Return [X, Y] of the center of cell containing provided text 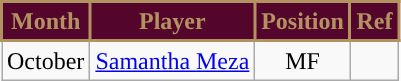
Position [302, 22]
MF [302, 60]
Ref [374, 22]
Player [172, 22]
Month [46, 22]
October [46, 60]
Samantha Meza [172, 60]
